Capture the cell that displays the provided text and extract its [x, y] central coordinate. 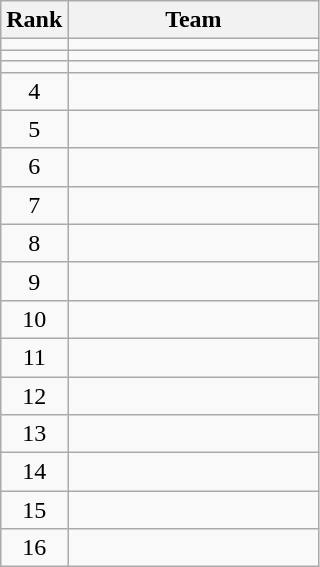
12 [34, 395]
10 [34, 319]
7 [34, 205]
Rank [34, 20]
5 [34, 129]
6 [34, 167]
13 [34, 434]
4 [34, 91]
9 [34, 281]
14 [34, 472]
16 [34, 548]
8 [34, 243]
15 [34, 510]
Team [194, 20]
11 [34, 357]
